Return the [X, Y] coordinate for the center point of the cell that contains the specified text.  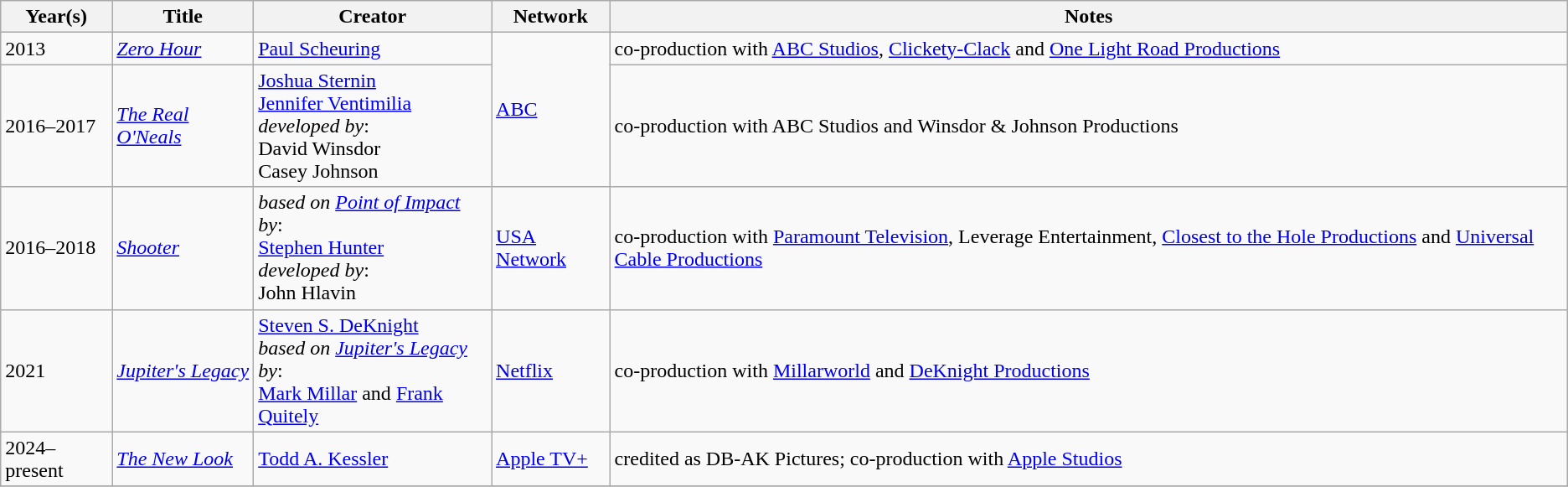
Notes [1089, 17]
Apple TV+ [551, 459]
Creator [373, 17]
ABC [551, 110]
Paul Scheuring [373, 49]
USA Network [551, 248]
2021 [57, 370]
Joshua SterninJennifer Ventimiliadeveloped by:David WinsdorCasey Johnson [373, 126]
co-production with Paramount Television, Leverage Entertainment, Closest to the Hole Productions and Universal Cable Productions [1089, 248]
Steven S. DeKnightbased on Jupiter's Legacy by:Mark Millar and Frank Quitely [373, 370]
Shooter [183, 248]
2016–2018 [57, 248]
Todd A. Kessler [373, 459]
The Real O'Neals [183, 126]
Zero Hour [183, 49]
2016–2017 [57, 126]
Network [551, 17]
2024–present [57, 459]
The New Look [183, 459]
credited as DB-AK Pictures; co-production with Apple Studios [1089, 459]
co-production with ABC Studios and Winsdor & Johnson Productions [1089, 126]
based on Point of Impact by:Stephen Hunterdeveloped by:John Hlavin [373, 248]
2013 [57, 49]
co-production with Millarworld and DeKnight Productions [1089, 370]
Jupiter's Legacy [183, 370]
Year(s) [57, 17]
Netflix [551, 370]
co-production with ABC Studios, Clickety-Clack and One Light Road Productions [1089, 49]
Title [183, 17]
